From the cell containing the given text, extract its center point as [x, y] coordinate. 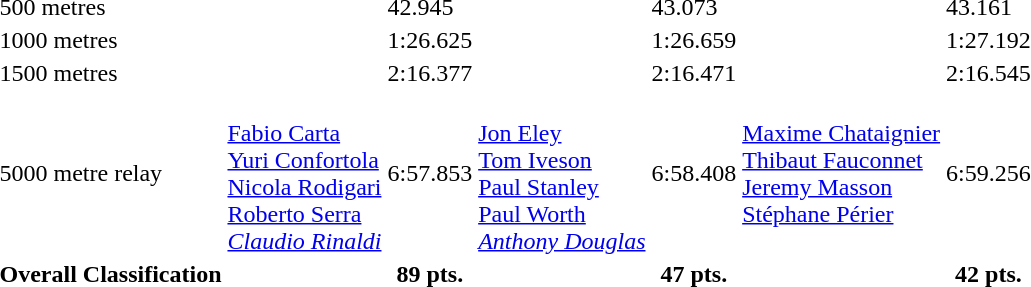
1:26.659 [694, 40]
Maxime ChataignierThibaut FauconnetJeremy MassonStéphane Périer [842, 174]
1:26.625 [430, 40]
2:16.377 [430, 73]
Jon EleyTom IvesonPaul StanleyPaul WorthAnthony Douglas [562, 174]
2:16.471 [694, 73]
Fabio CartaYuri ConfortolaNicola RodigariRoberto SerraClaudio Rinaldi [304, 174]
6:58.408 [694, 174]
6:57.853 [430, 174]
